Search for the cell housing the specified text and yield its [x, y] center coordinate. 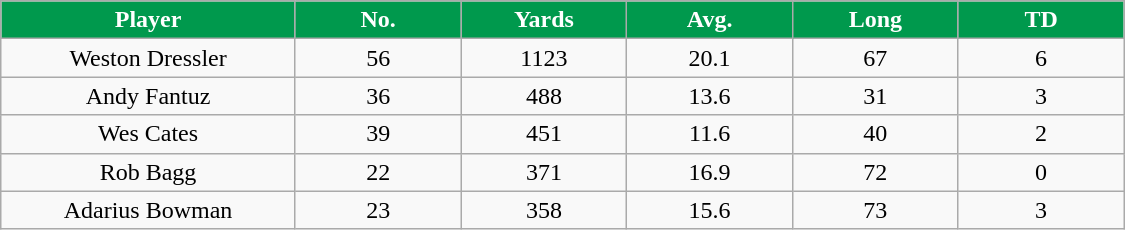
67 [875, 58]
Avg. [710, 20]
451 [544, 134]
No. [378, 20]
15.6 [710, 210]
39 [378, 134]
73 [875, 210]
Player [148, 20]
1123 [544, 58]
22 [378, 172]
Weston Dressler [148, 58]
72 [875, 172]
56 [378, 58]
31 [875, 96]
Wes Cates [148, 134]
6 [1041, 58]
TD [1041, 20]
358 [544, 210]
371 [544, 172]
11.6 [710, 134]
488 [544, 96]
40 [875, 134]
0 [1041, 172]
20.1 [710, 58]
2 [1041, 134]
Rob Bagg [148, 172]
23 [378, 210]
Adarius Bowman [148, 210]
16.9 [710, 172]
Yards [544, 20]
Long [875, 20]
36 [378, 96]
13.6 [710, 96]
Andy Fantuz [148, 96]
